Search for the cell housing the specified text and yield its [x, y] center coordinate. 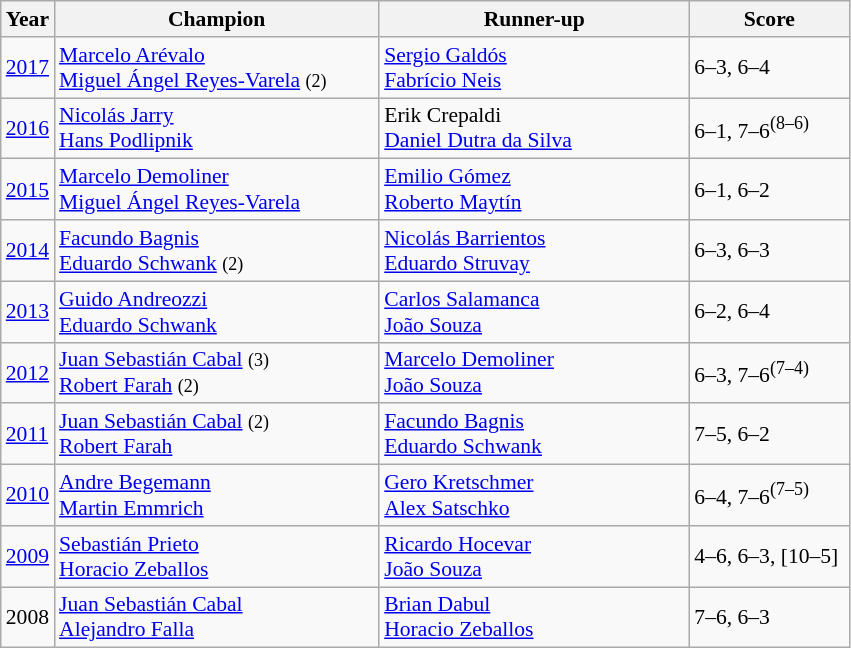
6–4, 7–6(7–5) [769, 496]
2013 [28, 312]
Brian Dabul Horacio Zeballos [534, 618]
6–2, 6–4 [769, 312]
2017 [28, 68]
Nicolás Barrientos Eduardo Struvay [534, 250]
Year [28, 19]
2008 [28, 618]
2010 [28, 496]
6–3, 7–6(7–4) [769, 372]
2009 [28, 556]
Score [769, 19]
Runner-up [534, 19]
Ricardo Hocevar João Souza [534, 556]
2016 [28, 128]
6–3, 6–3 [769, 250]
Champion [216, 19]
Nicolás Jarry Hans Podlipnik [216, 128]
7–6, 6–3 [769, 618]
2011 [28, 434]
Juan Sebastián Cabal Alejandro Falla [216, 618]
Emilio Gómez Roberto Maytín [534, 190]
Sebastián Prieto Horacio Zeballos [216, 556]
4–6, 6–3, [10–5] [769, 556]
Guido Andreozzi Eduardo Schwank [216, 312]
2014 [28, 250]
6–1, 7–6(8–6) [769, 128]
6–1, 6–2 [769, 190]
Facundo Bagnis Eduardo Schwank (2) [216, 250]
2015 [28, 190]
Erik Crepaldi Daniel Dutra da Silva [534, 128]
Marcelo Demoliner João Souza [534, 372]
Facundo Bagnis Eduardo Schwank [534, 434]
6–3, 6–4 [769, 68]
Juan Sebastián Cabal (2) Robert Farah [216, 434]
2012 [28, 372]
Marcelo Demoliner Miguel Ángel Reyes-Varela [216, 190]
Sergio Galdós Fabrício Neis [534, 68]
Juan Sebastián Cabal (3) Robert Farah (2) [216, 372]
Marcelo Arévalo Miguel Ángel Reyes-Varela (2) [216, 68]
Gero Kretschmer Alex Satschko [534, 496]
7–5, 6–2 [769, 434]
Andre Begemann Martin Emmrich [216, 496]
Carlos Salamanca João Souza [534, 312]
